Pinpoint the cell where the given text exists, returning its (X, Y) midpoint coordinate. 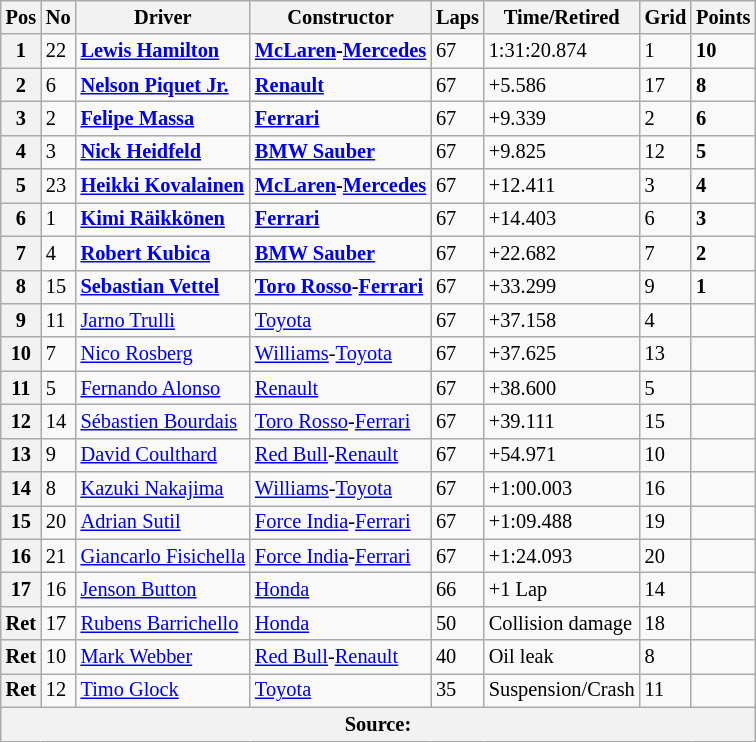
Suspension/Crash (562, 690)
+1 Lap (562, 589)
+1:09.488 (562, 522)
Timo Glock (163, 690)
No (58, 17)
+1:24.093 (562, 556)
Giancarlo Fisichella (163, 556)
23 (58, 186)
+37.158 (562, 320)
+38.600 (562, 388)
+54.971 (562, 455)
Nelson Piquet Jr. (163, 85)
19 (666, 522)
35 (458, 690)
Points (723, 17)
+9.825 (562, 152)
+12.411 (562, 186)
Lewis Hamilton (163, 51)
Collision damage (562, 623)
21 (58, 556)
+5.586 (562, 85)
Driver (163, 17)
50 (458, 623)
Heikki Kovalainen (163, 186)
Kimi Räikkönen (163, 219)
+33.299 (562, 287)
40 (458, 657)
+9.339 (562, 118)
Kazuki Nakajima (163, 489)
Grid (666, 17)
Rubens Barrichello (163, 623)
+39.111 (562, 421)
Fernando Alonso (163, 388)
+22.682 (562, 253)
Sébastien Bourdais (163, 421)
22 (58, 51)
Laps (458, 17)
+1:00.003 (562, 489)
Sebastian Vettel (163, 287)
Mark Webber (163, 657)
+14.403 (562, 219)
Pos (21, 17)
Jarno Trulli (163, 320)
18 (666, 623)
Oil leak (562, 657)
Felipe Massa (163, 118)
Jenson Button (163, 589)
Adrian Sutil (163, 522)
Robert Kubica (163, 253)
Nico Rosberg (163, 354)
Source: (378, 724)
Constructor (340, 17)
Nick Heidfeld (163, 152)
Time/Retired (562, 17)
1:31:20.874 (562, 51)
David Coulthard (163, 455)
+37.625 (562, 354)
66 (458, 589)
